Determine the (X, Y) coordinate at the center of the cell enclosing the given text.  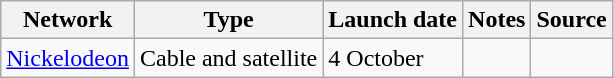
Cable and satellite (228, 58)
Source (572, 20)
4 October (393, 58)
Type (228, 20)
Network (68, 20)
Nickelodeon (68, 58)
Notes (497, 20)
Launch date (393, 20)
